For the text-containing cell, return its midpoint in [x, y] coordinate format. 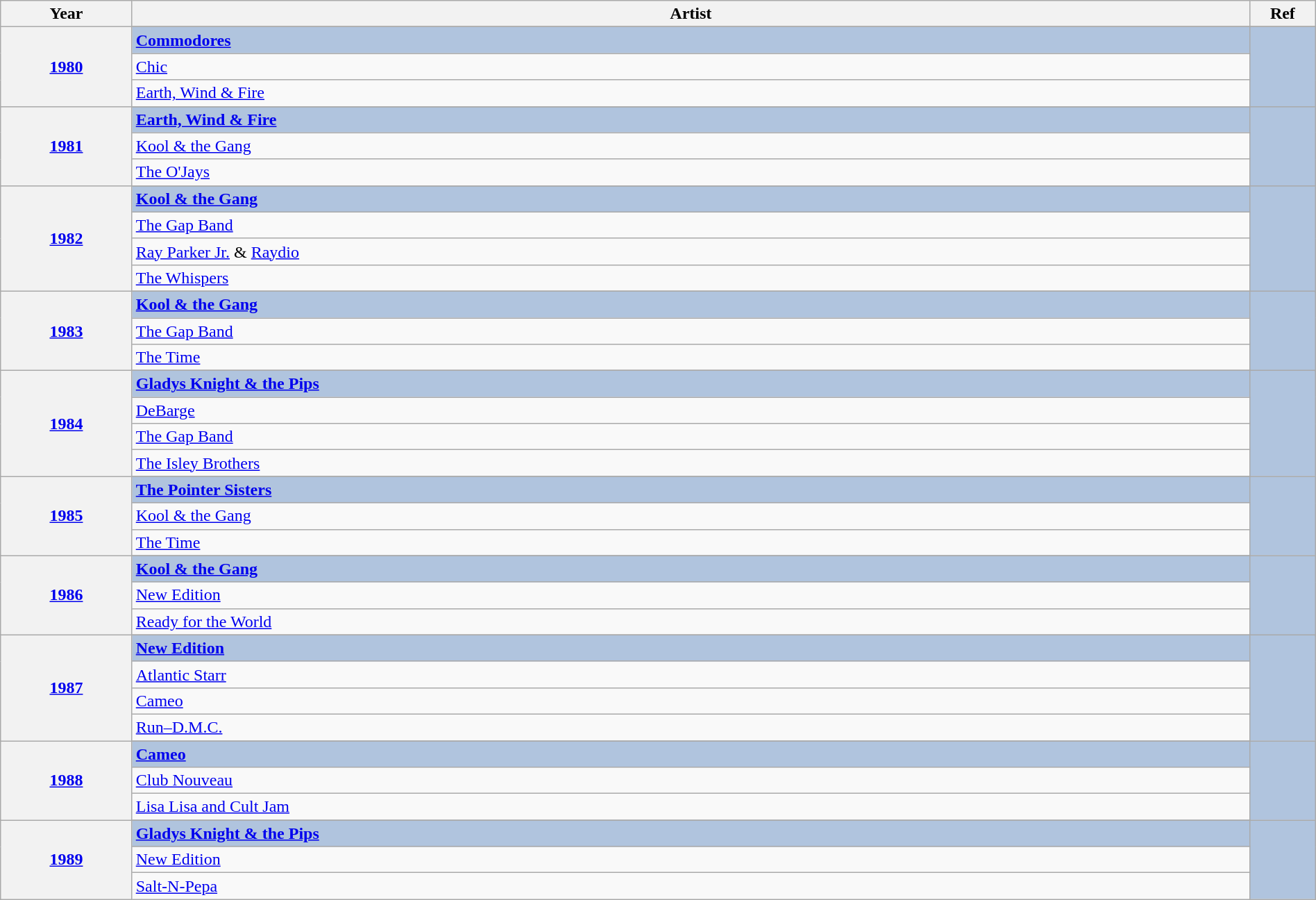
DeBarge [691, 410]
1982 [67, 238]
Ready for the World [691, 622]
Lisa Lisa and Cult Jam [691, 807]
1988 [67, 780]
1981 [67, 146]
The Whispers [691, 278]
1984 [67, 424]
1983 [67, 331]
1986 [67, 595]
Ray Parker Jr. & Raydio [691, 251]
Run–D.M.C. [691, 727]
The O'Jays [691, 172]
The Isley Brothers [691, 463]
Year [67, 14]
Artist [691, 14]
1980 [67, 67]
Atlantic Starr [691, 674]
The Pointer Sisters [691, 490]
Ref [1283, 14]
Salt-N-Pepa [691, 886]
1987 [67, 687]
1989 [67, 860]
Chic [691, 67]
Club Nouveau [691, 781]
1985 [67, 516]
Commodores [691, 40]
